Pinpoint the cell where the given text exists, returning its (X, Y) midpoint coordinate. 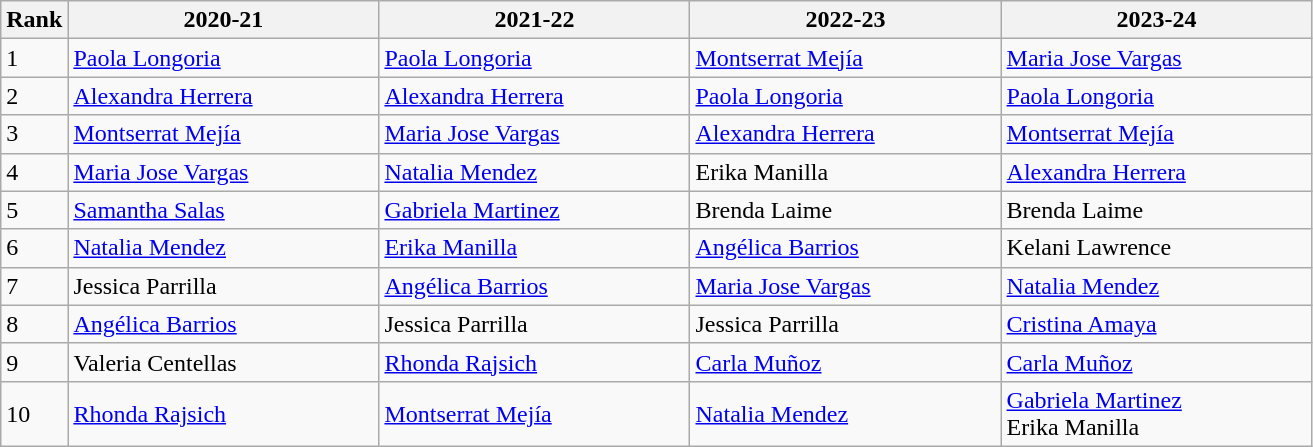
Kelani Lawrence (1156, 248)
Cristina Amaya (1156, 324)
Rank (34, 20)
Samantha Salas (224, 210)
9 (34, 362)
6 (34, 248)
7 (34, 286)
2020-21 (224, 20)
Gabriela Martinez (534, 210)
2 (34, 96)
10 (34, 414)
4 (34, 172)
8 (34, 324)
2023-24 (1156, 20)
2022-23 (846, 20)
2021-22 (534, 20)
Gabriela Martinez Erika Manilla (1156, 414)
Valeria Centellas (224, 362)
5 (34, 210)
1 (34, 58)
3 (34, 134)
